Locate the cell with the specified text and output its [X, Y] center coordinate. 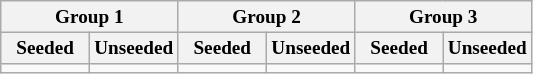
Group 1 [90, 17]
Group 3 [443, 17]
Group 2 [266, 17]
